Capture the cell that displays the provided text and extract its [X, Y] central coordinate. 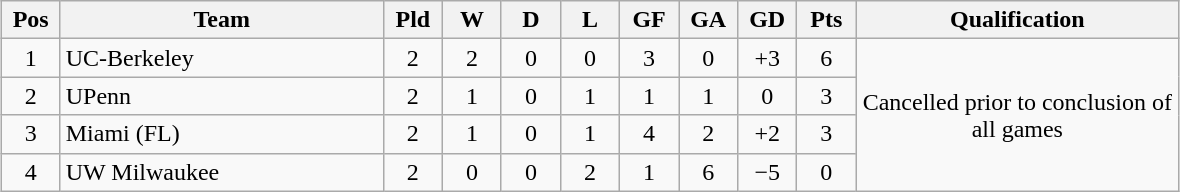
UC-Berkeley [222, 58]
Team [222, 20]
GD [768, 20]
Pld [412, 20]
Pts [826, 20]
UPenn [222, 96]
−5 [768, 172]
D [530, 20]
UW Milwaukee [222, 172]
Cancelled prior to conclusion of all games [1018, 115]
GA [708, 20]
Pos [30, 20]
+3 [768, 58]
+2 [768, 134]
Miami (FL) [222, 134]
L [590, 20]
W [472, 20]
Qualification [1018, 20]
GF [650, 20]
